Scan for the cell matching the given text and deliver its (x, y) coordinate at center. 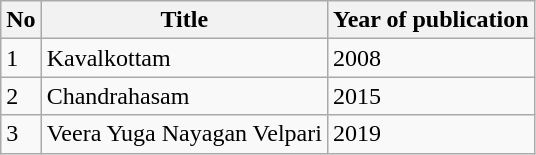
Kavalkottam (184, 58)
No (21, 20)
3 (21, 134)
Title (184, 20)
2008 (430, 58)
Chandrahasam (184, 96)
2019 (430, 134)
2015 (430, 96)
2 (21, 96)
Veera Yuga Nayagan Velpari (184, 134)
1 (21, 58)
Year of publication (430, 20)
